Determine the [X, Y] coordinate at the center of the cell enclosing the given text.  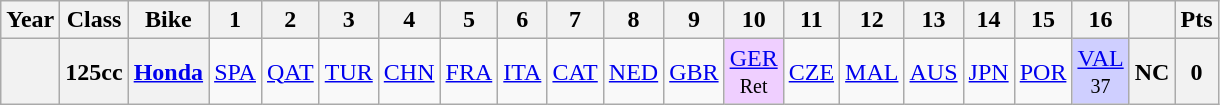
MAL [872, 72]
1 [236, 20]
VAL37 [1100, 72]
14 [988, 20]
9 [694, 20]
AUS [934, 72]
CHN [409, 72]
2 [290, 20]
SPA [236, 72]
125cc [94, 72]
FRA [469, 72]
NED [633, 72]
Pts [1196, 20]
5 [469, 20]
0 [1196, 72]
QAT [290, 72]
12 [872, 20]
3 [348, 20]
TUR [348, 72]
ITA [522, 72]
4 [409, 20]
11 [811, 20]
Class [94, 20]
GBR [694, 72]
16 [1100, 20]
NC [1152, 72]
Honda [168, 72]
10 [754, 20]
13 [934, 20]
CZE [811, 72]
Bike [168, 20]
6 [522, 20]
8 [633, 20]
Year [30, 20]
CAT [575, 72]
JPN [988, 72]
7 [575, 20]
POR [1043, 72]
GERRet [754, 72]
15 [1043, 20]
